Search for the cell housing the specified text and yield its [x, y] center coordinate. 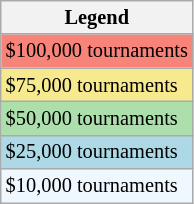
$10,000 tournaments [97, 186]
$100,000 tournaments [97, 51]
Legend [97, 17]
$25,000 tournaments [97, 152]
$75,000 tournaments [97, 85]
$50,000 tournaments [97, 118]
